Output the [X, Y] coordinate of the center of the cell containing the given text.  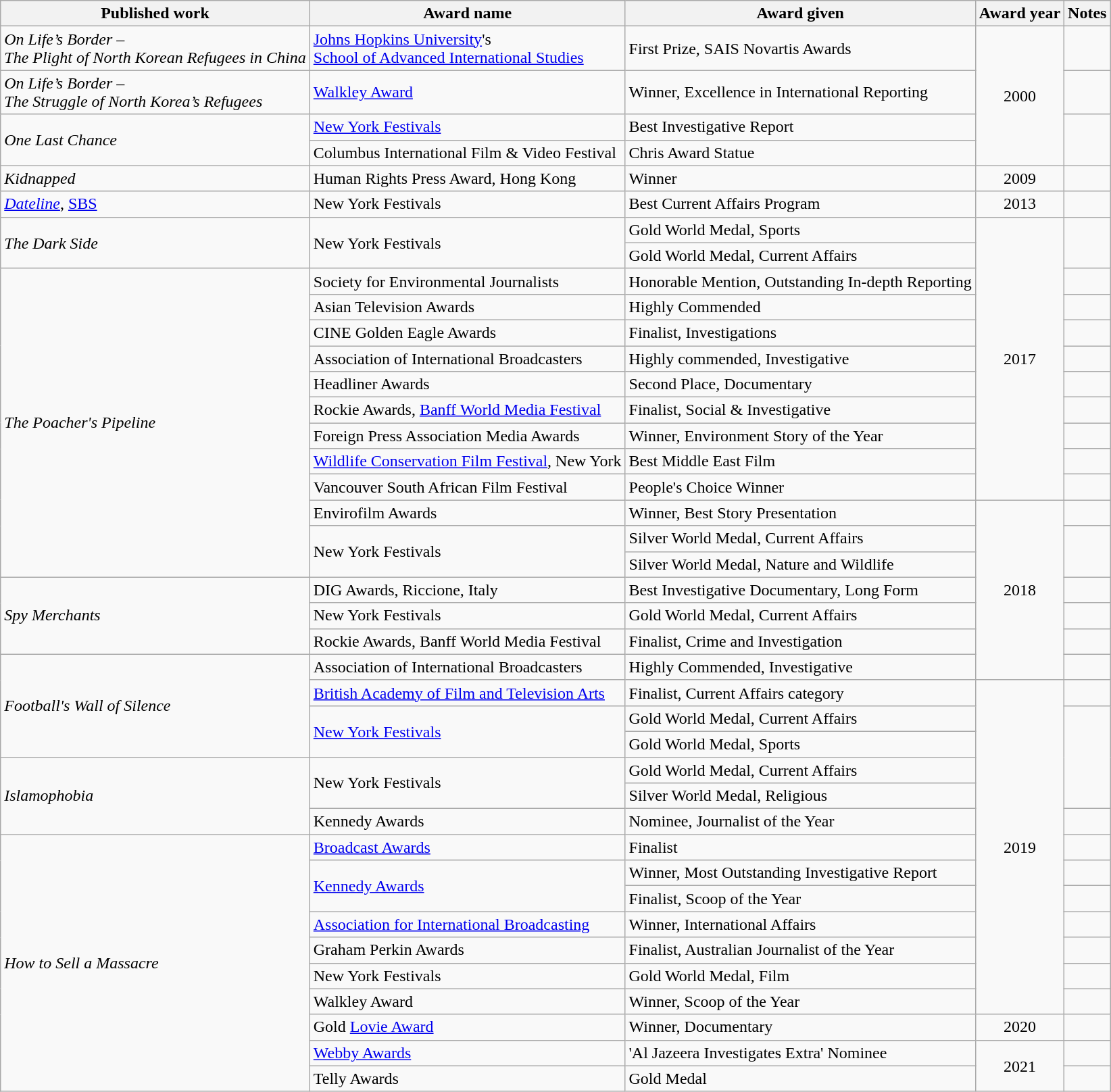
Envirofilm Awards [468, 513]
Nominee, Journalist of the Year [800, 822]
Football's Wall of Silence [155, 705]
CINE Golden Eagle Awards [468, 332]
How to Sell a Massacre [155, 964]
Finalist, Investigations [800, 332]
Silver World Medal, Current Affairs [800, 539]
Silver World Medal, Nature and Wildlife [800, 564]
2018 [1019, 590]
Finalist, Social & Investigative [800, 410]
Islamophobia [155, 795]
Columbus International Film & Video Festival [468, 153]
Telly Awards [468, 1078]
Finalist, Crime and Investigation [800, 641]
Spy Merchants [155, 616]
The Poacher's Pipeline [155, 423]
2013 [1019, 204]
Award year [1019, 14]
Society for Environmental Journalists [468, 281]
Foreign Press Association Media Awards [468, 436]
Winner, Scoop of the Year [800, 1001]
Winner, Best Story Presentation [800, 513]
Winner, Most Outstanding Investigative Report [800, 873]
Webby Awards [468, 1053]
One Last Chance [155, 140]
Second Place, Documentary [800, 384]
'Al Jazeera Investigates Extra' Nominee [800, 1053]
2021 [1019, 1066]
People's Choice Winner [800, 487]
Notes [1087, 14]
DIG Awards, Riccione, Italy [468, 590]
Highly commended, Investigative [800, 359]
Highly Commended, Investigative [800, 667]
Kidnapped [155, 178]
Johns Hopkins University'sSchool of Advanced International Studies [468, 49]
Published work [155, 14]
Finalist, Scoop of the Year [800, 899]
2020 [1019, 1027]
Gold World Medal, Film [800, 976]
Highly Commended [800, 307]
Winner, International Affairs [800, 924]
On Life’s Border – The Plight of North Korean Refugees in China [155, 49]
2017 [1019, 358]
Vancouver South African Film Festival [468, 487]
Winner, Excellence in International Reporting [800, 92]
Headliner Awards [468, 384]
Finalist, Australian Journalist of the Year [800, 950]
Award name [468, 14]
Winner, Documentary [800, 1027]
2009 [1019, 178]
Award given [800, 14]
First Prize, SAIS Novartis Awards [800, 49]
Honorable Mention, Outstanding In-depth Reporting [800, 281]
Gold Lovie Award [468, 1027]
Best Investigative Report [800, 127]
2000 [1019, 96]
Association for International Broadcasting [468, 924]
On Life’s Border –The Struggle of North Korea’s Refugees [155, 92]
Silver World Medal, Religious [800, 796]
British Academy of Film and Television Arts [468, 693]
Finalist [800, 847]
Dateline, SBS [155, 204]
Graham Perkin Awards [468, 950]
Finalist, Current Affairs category [800, 693]
Asian Television Awards [468, 307]
Chris Award Statue [800, 153]
Human Rights Press Award, Hong Kong [468, 178]
Best Middle East Film [800, 462]
Broadcast Awards [468, 847]
Best Investigative Documentary, Long Form [800, 590]
Winner, Environment Story of the Year [800, 436]
Wildlife Conservation Film Festival, New York [468, 462]
Winner [800, 178]
2019 [1019, 847]
Gold Medal [800, 1078]
Best Current Affairs Program [800, 204]
The Dark Side [155, 243]
